Output the [x, y] coordinate of the center of the cell containing the given text.  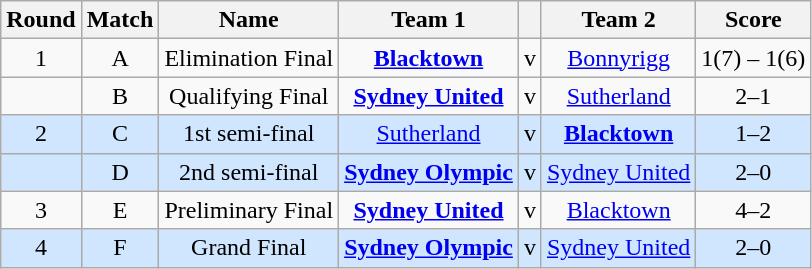
Qualifying Final [249, 96]
Score [754, 20]
3 [41, 210]
Elimination Final [249, 58]
Name [249, 20]
1st semi-final [249, 134]
1(7) – 1(6) [754, 58]
F [120, 248]
2–1 [754, 96]
1–2 [754, 134]
C [120, 134]
4–2 [754, 210]
B [120, 96]
2nd semi-final [249, 172]
Match [120, 20]
Round [41, 20]
Bonnyrigg [618, 58]
2 [41, 134]
Grand Final [249, 248]
Preliminary Final [249, 210]
Team 1 [429, 20]
A [120, 58]
4 [41, 248]
D [120, 172]
E [120, 210]
1 [41, 58]
Team 2 [618, 20]
